Capture the cell that displays the provided text and extract its (X, Y) central coordinate. 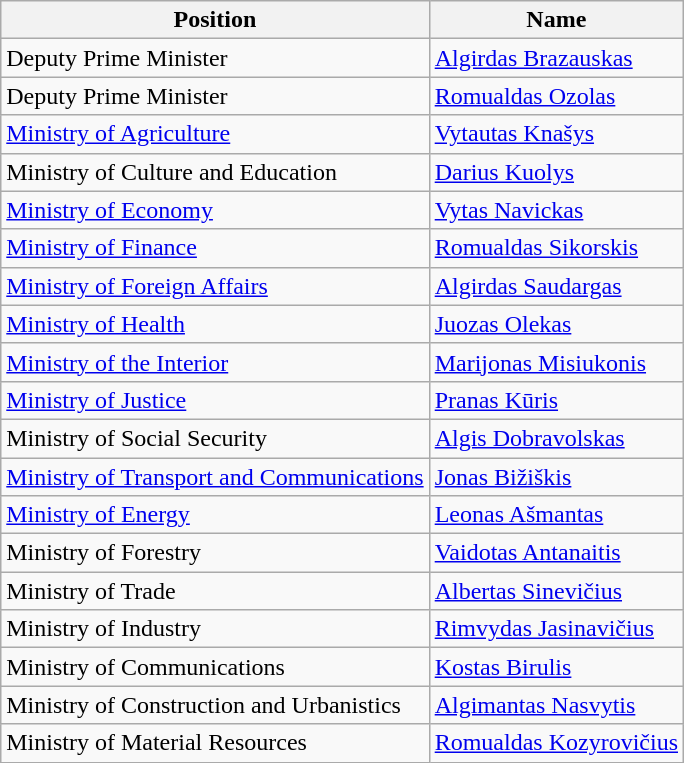
Ministry of Justice (215, 400)
Ministry of Foreign Affairs (215, 286)
Leonas Ašmantas (556, 515)
Ministry of Energy (215, 515)
Vaidotas Antanaitis (556, 553)
Albertas Sinevičius (556, 591)
Rimvydas Jasinavičius (556, 629)
Vytautas Knašys (556, 134)
Ministry of Material Resources (215, 743)
Position (215, 20)
Romualdas Kozyrovičius (556, 743)
Ministry of Communications (215, 667)
Ministry of the Interior (215, 362)
Ministry of Finance (215, 248)
Ministry of Agriculture (215, 134)
Romualdas Sikorskis (556, 248)
Romualdas Ozolas (556, 96)
Ministry of Trade (215, 591)
Ministry of Health (215, 324)
Algirdas Brazauskas (556, 58)
Vytas Navickas (556, 210)
Kostas Birulis (556, 667)
Juozas Olekas (556, 324)
Ministry of Culture and Education (215, 172)
Ministry of Forestry (215, 553)
Algis Dobravolskas (556, 438)
Algirdas Saudargas (556, 286)
Algimantas Nasvytis (556, 705)
Pranas Kūris (556, 400)
Ministry of Transport and Communications (215, 477)
Ministry of Construction and Urbanistics (215, 705)
Darius Kuolys (556, 172)
Ministry of Social Security (215, 438)
Marijonas Misiukonis (556, 362)
Ministry of Industry (215, 629)
Ministry of Economy (215, 210)
Jonas Bižiškis (556, 477)
Name (556, 20)
